Pinpoint the cell where the given text exists, returning its (x, y) midpoint coordinate. 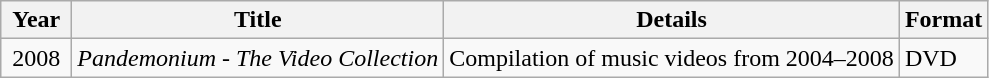
Format (943, 20)
Year (36, 20)
Title (258, 20)
DVD (943, 58)
Compilation of music videos from 2004–2008 (672, 58)
Pandemonium - The Video Collection (258, 58)
2008 (36, 58)
Details (672, 20)
